From the cell containing the given text, extract its center point as [X, Y] coordinate. 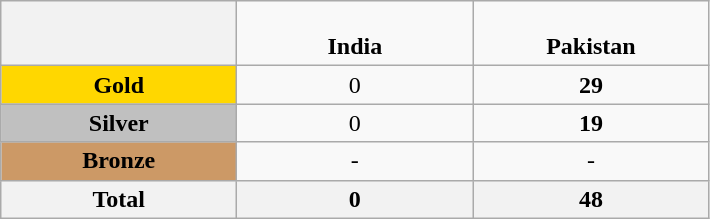
Gold [119, 85]
Total [119, 199]
Pakistan [591, 34]
Silver [119, 123]
29 [591, 85]
48 [591, 199]
India [355, 34]
19 [591, 123]
Bronze [119, 161]
